Locate the cell with the specified text and output its (X, Y) center coordinate. 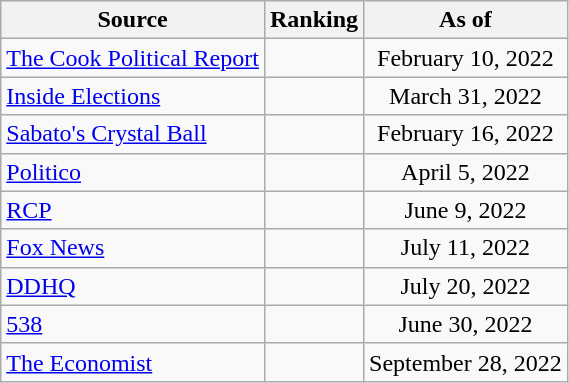
Inside Elections (133, 96)
538 (133, 324)
March 31, 2022 (466, 96)
February 16, 2022 (466, 134)
Source (133, 20)
July 11, 2022 (466, 248)
The Economist (133, 362)
June 30, 2022 (466, 324)
July 20, 2022 (466, 286)
The Cook Political Report (133, 58)
June 9, 2022 (466, 210)
September 28, 2022 (466, 362)
Ranking (314, 20)
As of (466, 20)
Politico (133, 172)
Fox News (133, 248)
Sabato's Crystal Ball (133, 134)
DDHQ (133, 286)
RCP (133, 210)
April 5, 2022 (466, 172)
February 10, 2022 (466, 58)
